From the cell containing the given text, extract its center point as (x, y) coordinate. 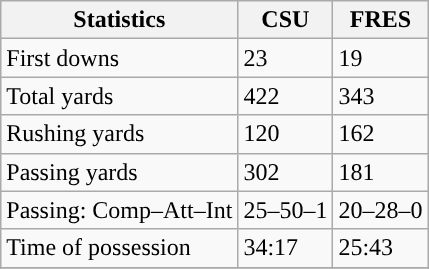
23 (286, 58)
181 (380, 172)
25–50–1 (286, 210)
25:43 (380, 248)
Passing: Comp–Att–Int (120, 210)
Passing yards (120, 172)
19 (380, 58)
Statistics (120, 20)
Total yards (120, 96)
34:17 (286, 248)
422 (286, 96)
162 (380, 134)
Time of possession (120, 248)
20–28–0 (380, 210)
Rushing yards (120, 134)
First downs (120, 58)
CSU (286, 20)
FRES (380, 20)
302 (286, 172)
343 (380, 96)
120 (286, 134)
